Find where the given text appears and provide that cell's center as [x, y] coordinate. 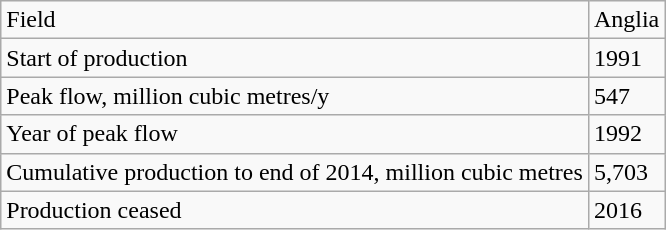
Production ceased [295, 210]
Anglia [626, 20]
Cumulative production to end of 2014, million cubic metres [295, 172]
2016 [626, 210]
Year of peak flow [295, 134]
Start of production [295, 58]
5,703 [626, 172]
1992 [626, 134]
Peak flow, million cubic metres/y [295, 96]
547 [626, 96]
1991 [626, 58]
Field [295, 20]
